Return [X, Y] of the center of cell containing provided text 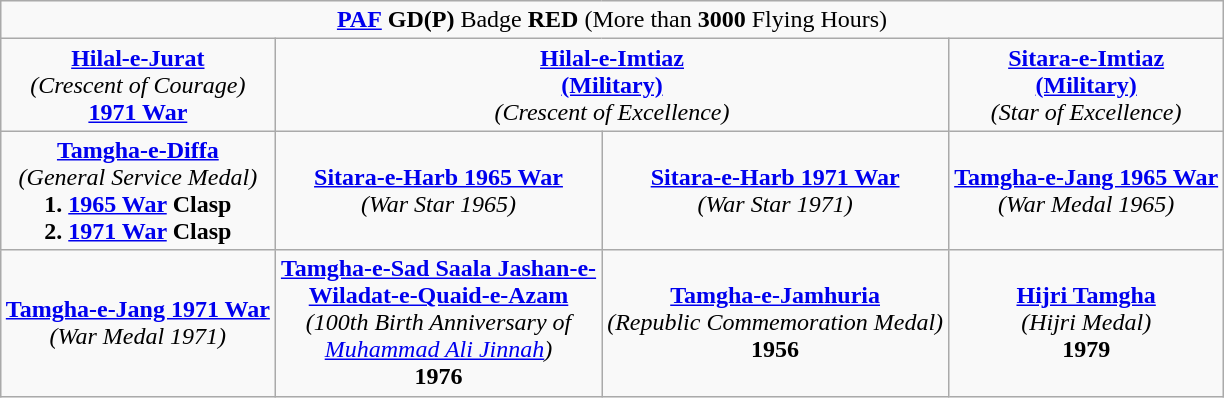
Tamgha-e-Diffa(General Service Medal)1. 1965 War Clasp2. 1971 War Clasp [138, 190]
Sitara-e-Harb 1971 War(War Star 1971) [776, 190]
Hilal-e-Jurat(Crescent of Courage)1971 War [138, 85]
Tamgha-e-Jang 1971 War(War Medal 1971) [138, 323]
Hilal-e-Imtiaz(Military)(Crescent of Excellence) [612, 85]
Tamgha-e-Jang 1965 War(War Medal 1965) [1086, 190]
Sitara-e-Imtiaz(Military)(Star of Excellence) [1086, 85]
Sitara-e-Harb 1965 War(War Star 1965) [438, 190]
PAF GD(P) Badge RED (More than 3000 Flying Hours) [612, 20]
Hijri Tamgha(Hijri Medal)1979 [1086, 323]
Tamgha-e-Jamhuria(Republic Commemoration Medal)1956 [776, 323]
Tamgha-e-Sad Saala Jashan-e-Wiladat-e-Quaid-e-Azam(100th Birth Anniversary ofMuhammad Ali Jinnah)1976 [438, 323]
